Capture the cell that displays the provided text and extract its (X, Y) central coordinate. 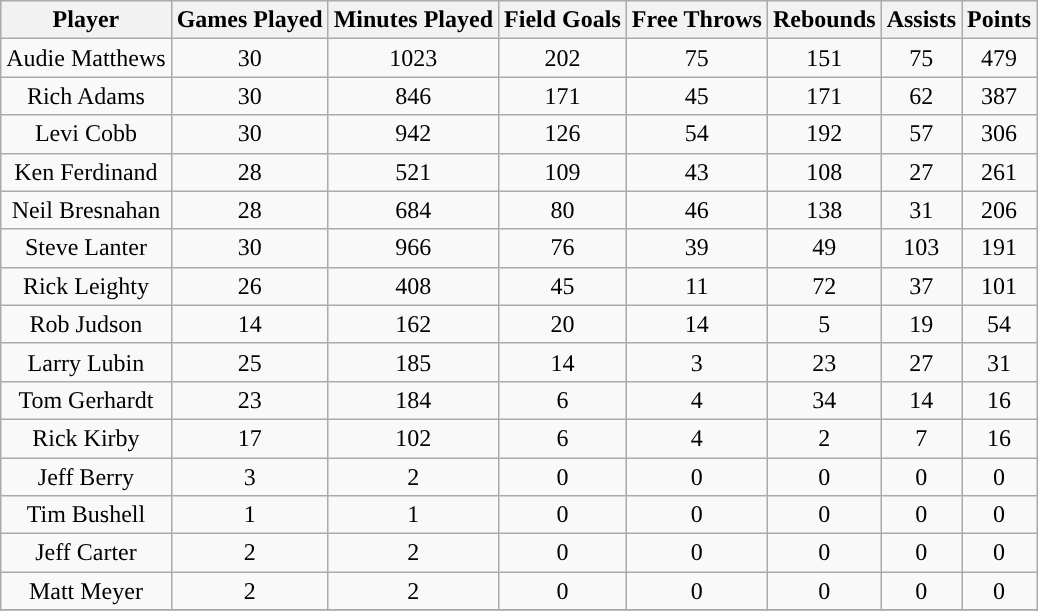
Levi Cobb (86, 134)
Assists (921, 20)
479 (1000, 58)
108 (824, 172)
Tim Bushell (86, 515)
684 (413, 210)
103 (921, 248)
37 (921, 286)
Matt Meyer (86, 591)
39 (696, 248)
17 (250, 438)
20 (563, 324)
Games Played (250, 20)
Free Throws (696, 20)
Jeff Carter (86, 553)
62 (921, 96)
1023 (413, 58)
184 (413, 400)
966 (413, 248)
387 (1000, 96)
185 (413, 362)
192 (824, 134)
57 (921, 134)
49 (824, 248)
138 (824, 210)
Rebounds (824, 20)
Ken Ferdinand (86, 172)
162 (413, 324)
191 (1000, 248)
101 (1000, 286)
34 (824, 400)
151 (824, 58)
Rob Judson (86, 324)
7 (921, 438)
Jeff Berry (86, 477)
Rich Adams (86, 96)
102 (413, 438)
306 (1000, 134)
109 (563, 172)
5 (824, 324)
25 (250, 362)
19 (921, 324)
Neil Bresnahan (86, 210)
Rick Kirby (86, 438)
Player (86, 20)
846 (413, 96)
Field Goals (563, 20)
26 (250, 286)
Steve Lanter (86, 248)
Tom Gerhardt (86, 400)
126 (563, 134)
521 (413, 172)
80 (563, 210)
46 (696, 210)
Larry Lubin (86, 362)
11 (696, 286)
43 (696, 172)
Points (1000, 20)
72 (824, 286)
Minutes Played (413, 20)
Rick Leighty (86, 286)
76 (563, 248)
206 (1000, 210)
408 (413, 286)
Audie Matthews (86, 58)
942 (413, 134)
261 (1000, 172)
202 (563, 58)
